From the cell containing the given text, extract its center point as [x, y] coordinate. 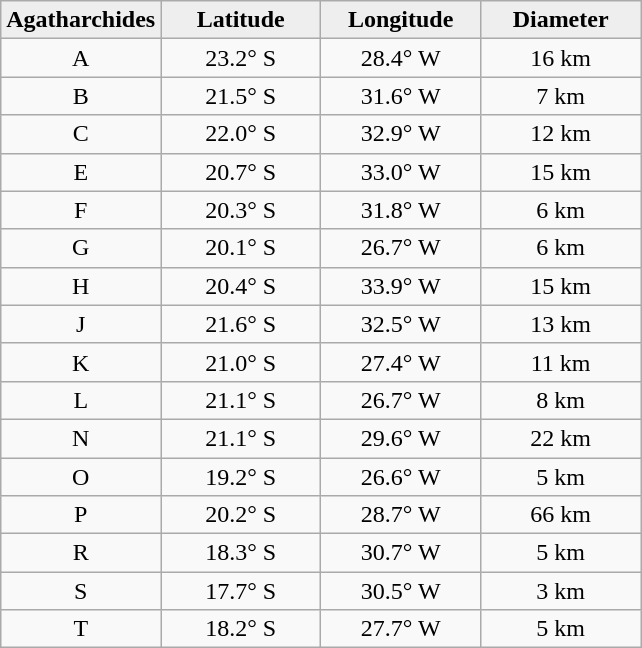
J [81, 324]
31.6° W [401, 96]
13 km [561, 324]
K [81, 362]
Latitude [241, 20]
O [81, 477]
28.4° W [401, 58]
26.6° W [401, 477]
T [81, 629]
21.6° S [241, 324]
31.8° W [401, 210]
F [81, 210]
19.2° S [241, 477]
22.0° S [241, 134]
7 km [561, 96]
L [81, 400]
32.5° W [401, 324]
30.7° W [401, 553]
S [81, 591]
H [81, 286]
P [81, 515]
18.2° S [241, 629]
66 km [561, 515]
16 km [561, 58]
20.7° S [241, 172]
A [81, 58]
21.0° S [241, 362]
17.7° S [241, 591]
22 km [561, 438]
8 km [561, 400]
20.3° S [241, 210]
12 km [561, 134]
32.9° W [401, 134]
Diameter [561, 20]
E [81, 172]
30.5° W [401, 591]
3 km [561, 591]
G [81, 248]
R [81, 553]
29.6° W [401, 438]
20.4° S [241, 286]
27.7° W [401, 629]
33.0° W [401, 172]
Agatharchides [81, 20]
33.9° W [401, 286]
18.3° S [241, 553]
Longitude [401, 20]
11 km [561, 362]
27.4° W [401, 362]
28.7° W [401, 515]
20.2° S [241, 515]
B [81, 96]
20.1° S [241, 248]
21.5° S [241, 96]
N [81, 438]
23.2° S [241, 58]
C [81, 134]
